Capture the cell that displays the provided text and extract its [x, y] central coordinate. 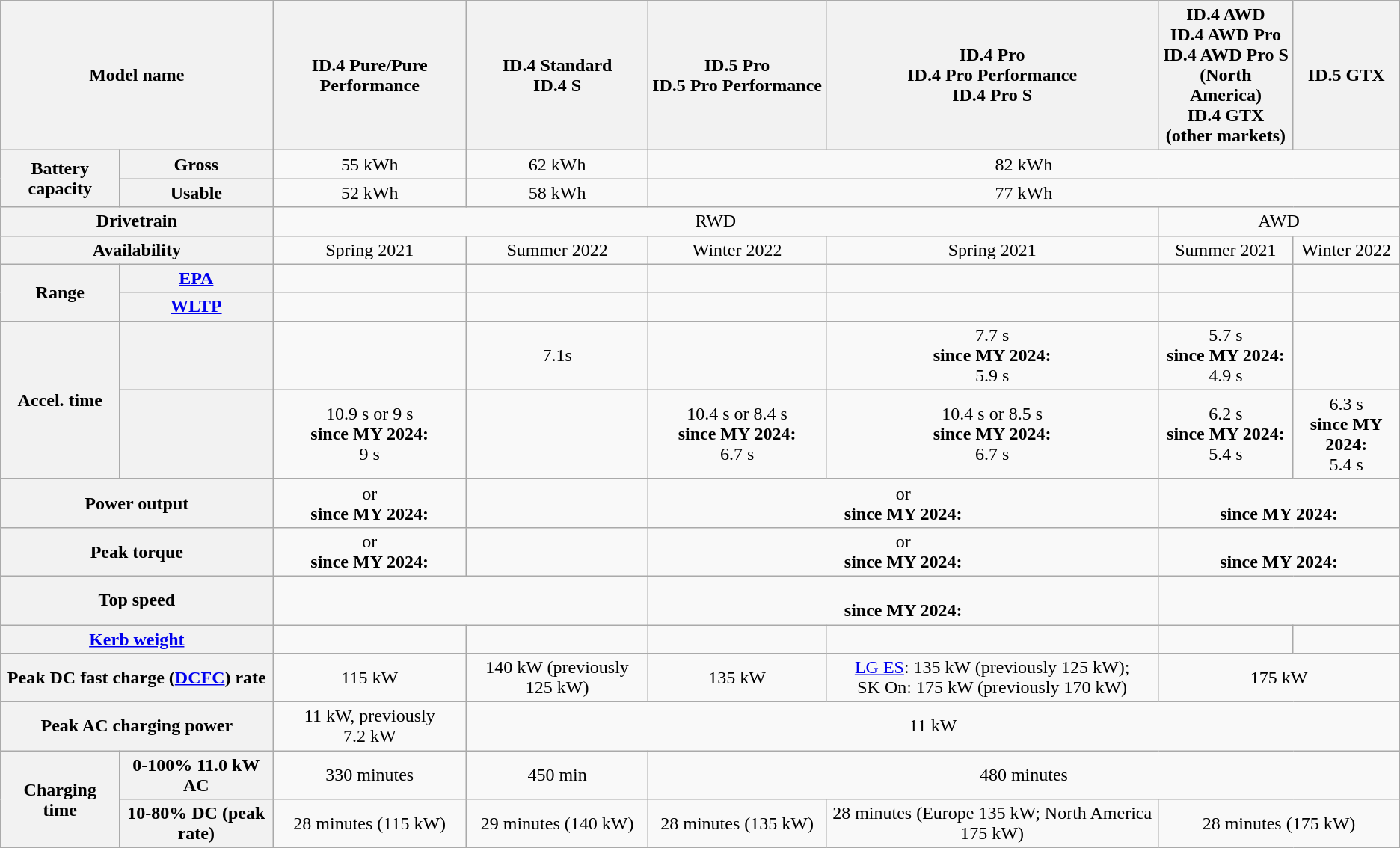
ID.5 GTX [1346, 76]
Availability [137, 250]
55 kWh [369, 165]
Peak DC fast charge (DCFC) rate [137, 678]
11 kW, previously 7.2 kW [369, 727]
EPA [196, 278]
Top speed [137, 600]
11 kW [933, 727]
LG ES: 135 kW (previously 125 kW);SK On: 175 kW (previously 170 kW) [992, 678]
Model name [137, 76]
5.7 ssince MY 2024:4.9 s [1226, 355]
Accel. time [60, 399]
62 kWh [558, 165]
7.7 ssince MY 2024:5.9 s [992, 355]
Peak torque [137, 552]
58 kWh [558, 193]
ID.4 ProID.4 Pro PerformanceID.4 Pro S [992, 76]
Power output [137, 503]
Gross [196, 165]
10-80% DC (peak rate) [196, 824]
140 kW (previously 125 kW) [558, 678]
ID.4 StandardID.4 S [558, 76]
Summer 2022 [558, 250]
Kerb weight [137, 639]
10.4 s or 8.4 ssince MY 2024:6.7 s [737, 434]
28 minutes (135 kW) [737, 824]
Peak AC charging power [137, 727]
52 kWh [369, 193]
330 minutes [369, 775]
0-100% 11.0 kW AC [196, 775]
ID.4 Pure/Pure Performance [369, 76]
Charging time [60, 799]
175 kW [1279, 678]
115 kW [369, 678]
Usable [196, 193]
480 minutes [1025, 775]
28 minutes (175 kW) [1279, 824]
28 minutes (Europe 135 kW; North America 175 kW) [992, 824]
AWD [1279, 221]
10.9 s or 9 ssince MY 2024:9 s [369, 434]
Drivetrain [137, 221]
6.3 ssince MY 2024:5.4 s [1346, 434]
6.2 ssince MY 2024:5.4 s [1226, 434]
Range [60, 292]
29 minutes (140 kW) [558, 824]
ID.4 AWDID.4 AWD ProID.4 AWD Pro S(North America)ID.4 GTX(other markets) [1226, 76]
82 kWh [1025, 165]
Battery capacity [60, 179]
WLTP [196, 307]
77 kWh [1025, 193]
135 kW [737, 678]
10.4 s or 8.5 ssince MY 2024:6.7 s [992, 434]
7.1s [558, 355]
ID.5 ProID.5 Pro Performance [737, 76]
Summer 2021 [1226, 250]
RWD [716, 221]
28 minutes (115 kW) [369, 824]
450 min [558, 775]
